Search for the cell housing the specified text and yield its (x, y) center coordinate. 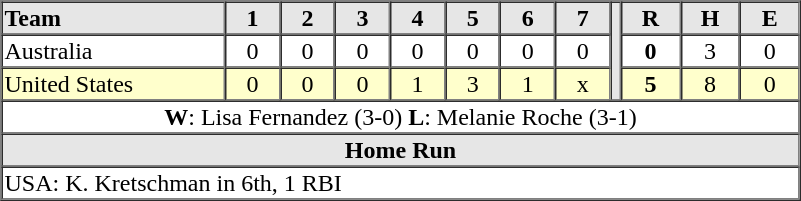
USA: K. Kretschman in 6th, 1 RBI (401, 182)
x (582, 84)
Team (114, 18)
2 (308, 18)
H (710, 18)
Australia (114, 50)
8 (710, 84)
E (770, 18)
United States (114, 84)
Home Run (401, 150)
R (651, 18)
7 (582, 18)
W: Lisa Fernandez (3-0) L: Melanie Roche (3-1) (401, 116)
4 (418, 18)
6 (528, 18)
